Provide the [x, y] coordinate of the cell's center where the given text is located.  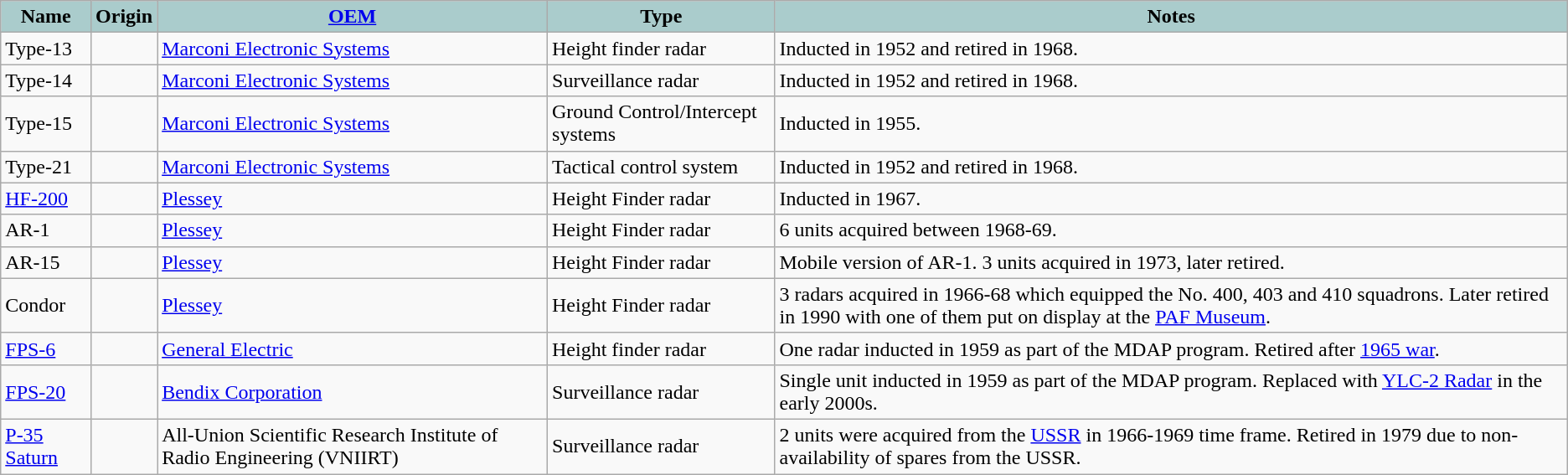
Origin [124, 17]
Type-14 [46, 80]
OEM [353, 17]
Single unit inducted in 1959 as part of the MDAP program. Replaced with YLC-2 Radar in the early 2000s. [1171, 392]
FPS-6 [46, 349]
Tactical control system [662, 167]
Mobile version of AR-1. 3 units acquired in 1973, later retired. [1171, 262]
General Electric [353, 349]
2 units were acquired from the USSR in 1966-1969 time frame. Retired in 1979 due to non-availability of spares from the USSR. [1171, 446]
Notes [1171, 17]
Condor [46, 305]
AR-1 [46, 230]
6 units acquired between 1968-69. [1171, 230]
AR-15 [46, 262]
Type-21 [46, 167]
HF-200 [46, 199]
Type [662, 17]
One radar inducted in 1959 as part of the MDAP program. Retired after 1965 war. [1171, 349]
Ground Control/Intercept systems [662, 124]
All-Union Scientific Research Institute of Radio Engineering (VNIIRT) [353, 446]
Inducted in 1955. [1171, 124]
Type-15 [46, 124]
Type-13 [46, 49]
Inducted in 1967. [1171, 199]
P-35 Saturn [46, 446]
Name [46, 17]
Bendix Corporation [353, 392]
FPS-20 [46, 392]
